Output the [x, y] coordinate of the center of the cell containing the given text.  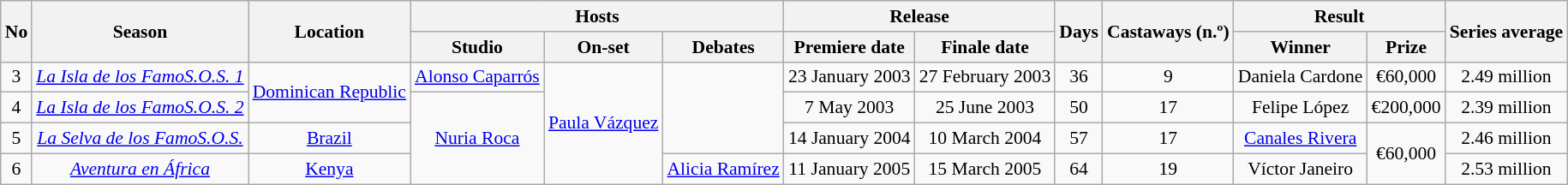
Canales Rivera [1301, 139]
11 January 2005 [850, 169]
Prize [1407, 47]
Brazil [329, 139]
Castaways (n.º) [1169, 31]
La Isla de los FamoS.O.S. 2 [140, 108]
Paula Vázquez [603, 122]
Finale date [985, 47]
15 March 2005 [985, 169]
4 [17, 108]
14 January 2004 [850, 139]
Season [140, 31]
Alonso Caparrós [477, 77]
19 [1169, 169]
Alicia Ramírez [723, 169]
23 January 2003 [850, 77]
6 [17, 169]
Series average [1506, 31]
Daniela Cardone [1301, 77]
Dominican Republic [329, 92]
Víctor Janeiro [1301, 169]
2.39 million [1506, 108]
36 [1079, 77]
Premiere date [850, 47]
64 [1079, 169]
27 February 2003 [985, 77]
Studio [477, 47]
Result [1340, 16]
Winner [1301, 47]
Felipe López [1301, 108]
La Isla de los FamoS.O.S. 1 [140, 77]
2.53 million [1506, 169]
On-set [603, 47]
Location [329, 31]
Release [919, 16]
Kenya [329, 169]
50 [1079, 108]
No [17, 31]
7 May 2003 [850, 108]
9 [1169, 77]
Hosts [597, 16]
2.46 million [1506, 139]
€200,000 [1407, 108]
10 March 2004 [985, 139]
Days [1079, 31]
Aventura en África [140, 169]
Debates [723, 47]
57 [1079, 139]
Nuria Roca [477, 139]
25 June 2003 [985, 108]
2.49 million [1506, 77]
3 [17, 77]
5 [17, 139]
La Selva de los FamoS.O.S. [140, 139]
